Output the (X, Y) coordinate of the center of the cell containing the given text.  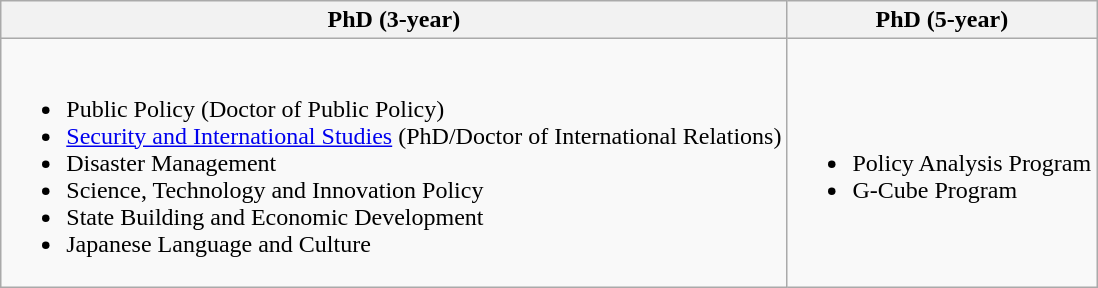
PhD (5-year) (942, 20)
PhD (3-year) (394, 20)
Policy Analysis ProgramG-Cube Program (942, 163)
